Return (X, Y) of the center of cell containing provided text 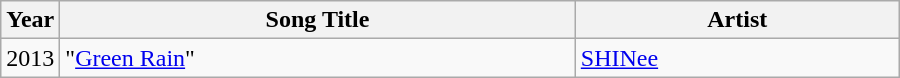
"Green Rain" (318, 58)
SHINee (737, 58)
Song Title (318, 20)
2013 (30, 58)
Artist (737, 20)
Year (30, 20)
